For the text-containing cell, return its midpoint in [x, y] coordinate format. 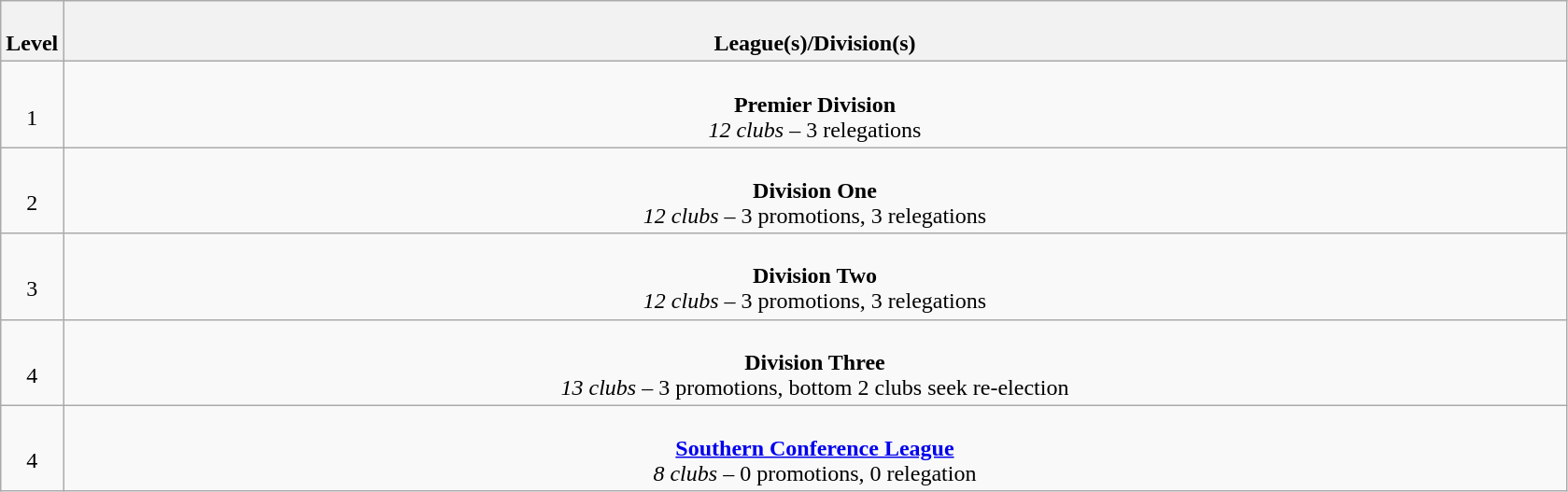
1 [32, 105]
Division Three 13 clubs – 3 promotions, bottom 2 clubs seek re-election [814, 362]
Southern Conference League 8 clubs – 0 promotions, 0 relegation [814, 448]
Division One 12 clubs – 3 promotions, 3 relegations [814, 190]
2 [32, 190]
Division Two 12 clubs – 3 promotions, 3 relegations [814, 276]
League(s)/Division(s) [814, 32]
3 [32, 276]
Level [32, 32]
Premier Division 12 clubs – 3 relegations [814, 105]
